Output the [X, Y] coordinate of the center of the cell containing the given text.  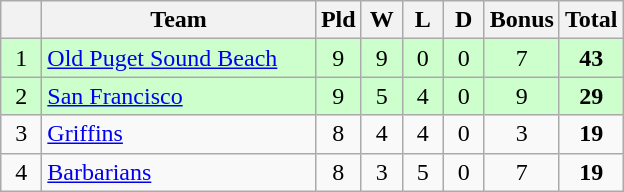
Bonus [522, 20]
Total [591, 20]
29 [591, 96]
Old Puget Sound Beach [179, 58]
Griffins [179, 134]
2 [22, 96]
Barbarians [179, 172]
Pld [338, 20]
Team [179, 20]
1 [22, 58]
D [464, 20]
W [382, 20]
43 [591, 58]
San Francisco [179, 96]
L [422, 20]
